Identify which cell holds the provided text, then report its [x, y] central coordinate. 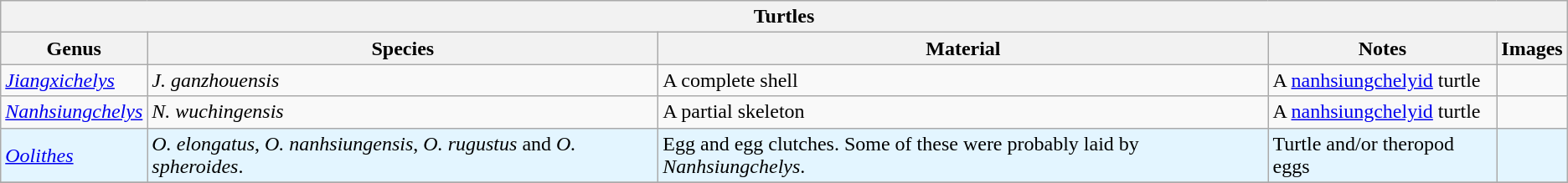
Nanhsiungchelys [74, 112]
Turtles [784, 17]
Oolithes [74, 155]
Notes [1382, 48]
N. wuchingensis [403, 112]
Genus [74, 48]
Turtle and/or theropod eggs [1382, 155]
Images [1532, 48]
O. elongatus, O. nanhsiungensis, O. rugustus and O. spheroides. [403, 155]
Egg and egg clutches. Some of these were probably laid by Nanhsiungchelys. [963, 155]
A partial skeleton [963, 112]
A complete shell [963, 80]
Material [963, 48]
Jiangxichelys [74, 80]
J. ganzhouensis [403, 80]
Species [403, 48]
